Detect which cell encompasses the target text, then output its [X, Y] center coordinate. 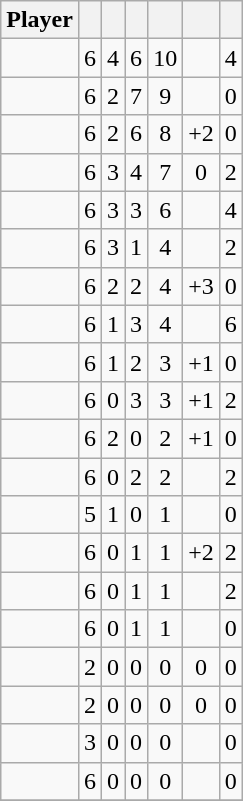
10 [166, 58]
9 [166, 96]
+3 [202, 286]
8 [166, 134]
5 [90, 515]
Player [40, 20]
